Pinpoint the cell where the given text exists, returning its (x, y) midpoint coordinate. 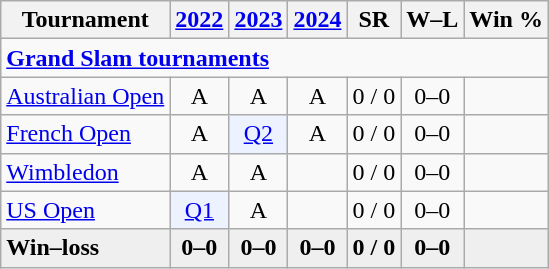
Q2 (258, 134)
French Open (86, 134)
US Open (86, 210)
Australian Open (86, 96)
Win % (506, 20)
2022 (200, 20)
W–L (432, 20)
2024 (318, 20)
Wimbledon (86, 172)
2023 (258, 20)
SR (374, 20)
Tournament (86, 20)
Q1 (200, 210)
Grand Slam tournaments (275, 58)
Win–loss (86, 248)
